Return the (x, y) coordinate for the center point of the cell that contains the specified text.  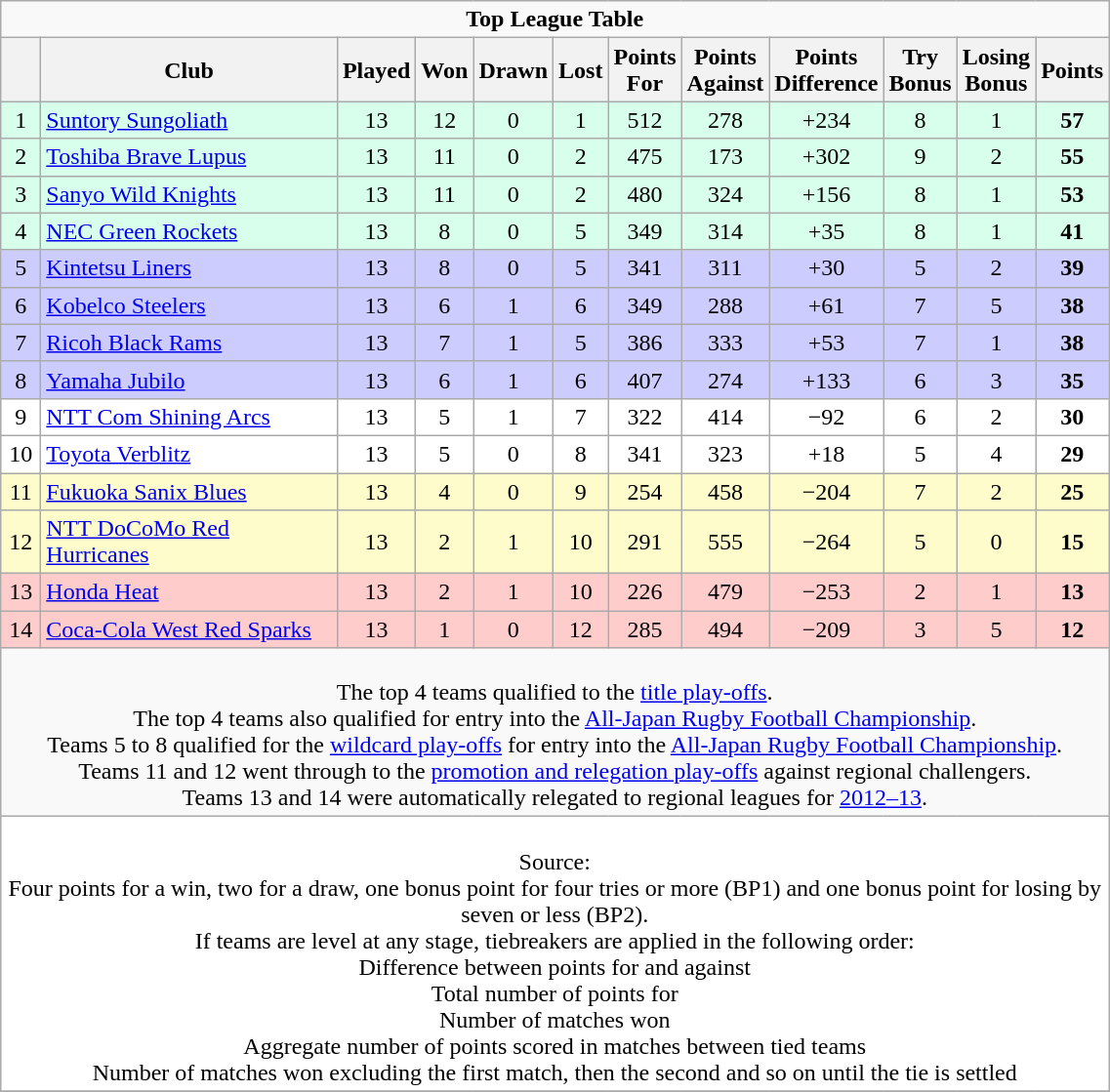
Coca-Cola West Red Sparks (189, 629)
Sanyo Wild Knights (189, 194)
278 (725, 120)
Points For (644, 70)
NTT DoCoMo Red Hurricanes (189, 543)
−264 (826, 543)
+234 (826, 120)
Kobelco Steelers (189, 305)
Losing Bonus (996, 70)
Toyota Verblitz (189, 454)
288 (725, 305)
Points Difference (826, 70)
333 (725, 343)
41 (1072, 231)
35 (1072, 380)
314 (725, 231)
173 (725, 157)
Club (189, 70)
25 (1072, 491)
57 (1072, 120)
323 (725, 454)
−253 (826, 592)
Toshiba Brave Lupus (189, 157)
512 (644, 120)
NTT Com Shining Arcs (189, 417)
−204 (826, 491)
Top League Table (555, 20)
386 (644, 343)
14 (21, 629)
−209 (826, 629)
480 (644, 194)
Kintetsu Liners (189, 268)
285 (644, 629)
29 (1072, 454)
322 (644, 417)
Won (445, 70)
Lost (581, 70)
291 (644, 543)
55 (1072, 157)
226 (644, 592)
407 (644, 380)
494 (725, 629)
−92 (826, 417)
Played (376, 70)
Points Against (725, 70)
311 (725, 268)
Fukuoka Sanix Blues (189, 491)
+35 (826, 231)
53 (1072, 194)
15 (1072, 543)
Points (1072, 70)
Try Bonus (920, 70)
Yamaha Jubilo (189, 380)
+156 (826, 194)
274 (725, 380)
Honda Heat (189, 592)
39 (1072, 268)
458 (725, 491)
475 (644, 157)
Drawn (514, 70)
+302 (826, 157)
414 (725, 417)
Ricoh Black Rams (189, 343)
555 (725, 543)
479 (725, 592)
+30 (826, 268)
254 (644, 491)
+53 (826, 343)
30 (1072, 417)
NEC Green Rockets (189, 231)
+18 (826, 454)
Suntory Sungoliath (189, 120)
324 (725, 194)
+61 (826, 305)
+133 (826, 380)
